Detect which cell encompasses the target text, then output its (X, Y) center coordinate. 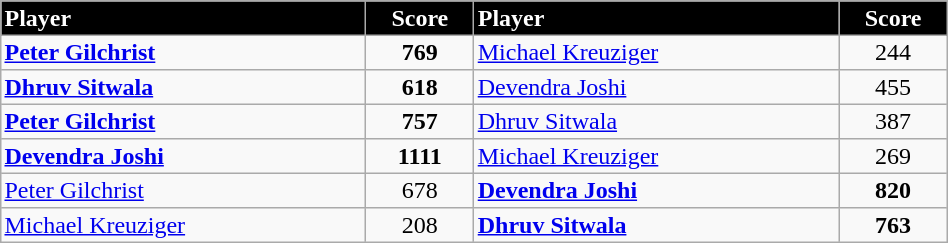
769 (420, 52)
757 (420, 121)
244 (893, 52)
820 (893, 190)
455 (893, 87)
208 (420, 225)
763 (893, 225)
1111 (420, 156)
678 (420, 190)
269 (893, 156)
618 (420, 87)
387 (893, 121)
